Locate the cell with the specified text and output its [X, Y] center coordinate. 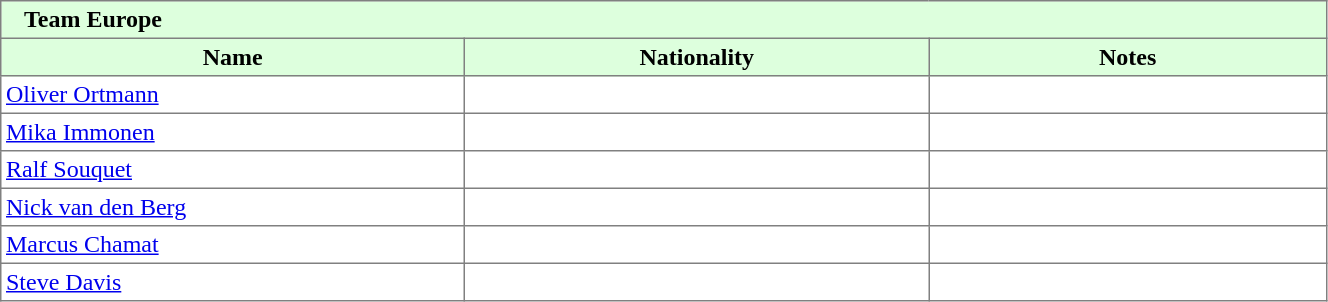
Oliver Ortmann [233, 95]
Marcus Chamat [233, 245]
Nationality [697, 57]
Notes [1128, 57]
Mika Immonen [233, 132]
Nick van den Berg [233, 207]
Ralf Souquet [233, 170]
Name [233, 57]
Team Europe [664, 20]
Steve Davis [233, 282]
